Extract the (X, Y) coordinate from the center of the cell holding the provided text.  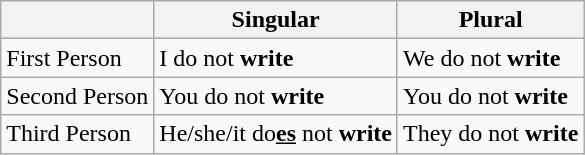
First Person (78, 58)
They do not write (490, 134)
Third Person (78, 134)
Singular (276, 20)
I do not write (276, 58)
He/she/it does not write (276, 134)
We do not write (490, 58)
Plural (490, 20)
Second Person (78, 96)
